Return the [X, Y] coordinate for the center point of the cell that contains the specified text.  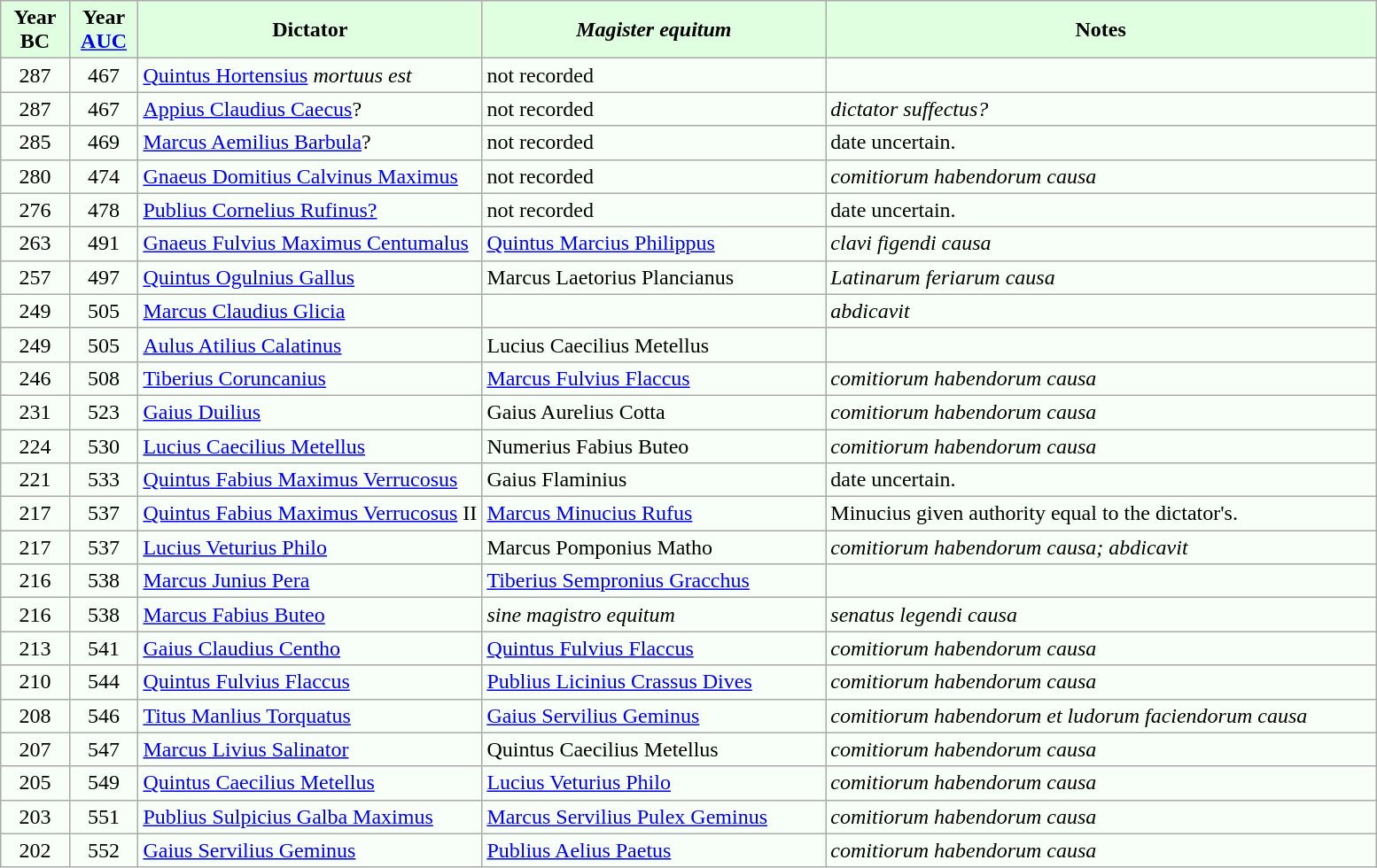
508 [104, 378]
285 [35, 143]
207 [35, 749]
208 [35, 716]
549 [104, 783]
Marcus Aemilius Barbula? [310, 143]
Quintus Marcius Philippus [654, 244]
Appius Claudius Caecus? [310, 109]
203 [35, 817]
547 [104, 749]
Publius Licinius Crassus Dives [654, 682]
Minucius given authority equal to the dictator's. [1101, 514]
Titus Manlius Torquatus [310, 716]
dictator suffectus? [1101, 109]
202 [35, 850]
478 [104, 210]
551 [104, 817]
Publius Cornelius Rufinus? [310, 210]
YearAUC [104, 30]
senatus legendi causa [1101, 615]
comitiorum habendorum causa; abdicavit [1101, 547]
276 [35, 210]
544 [104, 682]
257 [35, 277]
205 [35, 783]
210 [35, 682]
YearBC [35, 30]
Tiberius Coruncanius [310, 378]
497 [104, 277]
263 [35, 244]
Numerius Fabius Buteo [654, 446]
Quintus Ogulnius Gallus [310, 277]
546 [104, 716]
Gaius Duilius [310, 412]
213 [35, 648]
sine magistro equitum [654, 615]
Gaius Claudius Centho [310, 648]
469 [104, 143]
Marcus Laetorius Plancianus [654, 277]
Quintus Fabius Maximus Verrucosus II [310, 514]
Gnaeus Domitius Calvinus Maximus [310, 176]
Magister equitum [654, 30]
533 [104, 480]
Publius Sulpicius Galba Maximus [310, 817]
224 [35, 446]
Publius Aelius Paetus [654, 850]
Marcus Junius Pera [310, 581]
246 [35, 378]
Gaius Flaminius [654, 480]
Quintus Fabius Maximus Verrucosus [310, 480]
Marcus Fulvius Flaccus [654, 378]
474 [104, 176]
231 [35, 412]
Notes [1101, 30]
530 [104, 446]
comitiorum habendorum et ludorum faciendorum causa [1101, 716]
541 [104, 648]
Aulus Atilius Calatinus [310, 345]
Dictator [310, 30]
Latinarum feriarum causa [1101, 277]
280 [35, 176]
Marcus Pomponius Matho [654, 547]
Marcus Fabius Buteo [310, 615]
491 [104, 244]
Marcus Claudius Glicia [310, 311]
Tiberius Sempronius Gracchus [654, 581]
Gaius Aurelius Cotta [654, 412]
abdicavit [1101, 311]
Quintus Hortensius mortuus est [310, 75]
clavi figendi causa [1101, 244]
221 [35, 480]
Gnaeus Fulvius Maximus Centumalus [310, 244]
Marcus Livius Salinator [310, 749]
552 [104, 850]
Marcus Minucius Rufus [654, 514]
523 [104, 412]
Marcus Servilius Pulex Geminus [654, 817]
